Provide the (X, Y) coordinate of the cell's center where the given text is located.  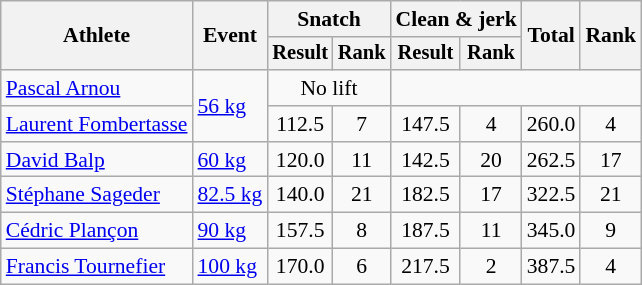
Stéphane Sageder (97, 195)
No lift (328, 88)
260.0 (552, 124)
2 (490, 267)
Event (230, 36)
345.0 (552, 231)
6 (362, 267)
Pascal Arnou (97, 88)
262.5 (552, 160)
56 kg (230, 106)
Clean & jerk (456, 19)
Cédric Plançon (97, 231)
Athlete (97, 36)
112.5 (300, 124)
Francis Tournefier (97, 267)
322.5 (552, 195)
157.5 (300, 231)
187.5 (426, 231)
100 kg (230, 267)
120.0 (300, 160)
142.5 (426, 160)
217.5 (426, 267)
9 (610, 231)
82.5 kg (230, 195)
90 kg (230, 231)
7 (362, 124)
Total (552, 36)
147.5 (426, 124)
60 kg (230, 160)
140.0 (300, 195)
David Balp (97, 160)
182.5 (426, 195)
Snatch (328, 19)
170.0 (300, 267)
20 (490, 160)
8 (362, 231)
387.5 (552, 267)
Laurent Fombertasse (97, 124)
